Return the [X, Y] coordinate for the center point of the cell that contains the specified text.  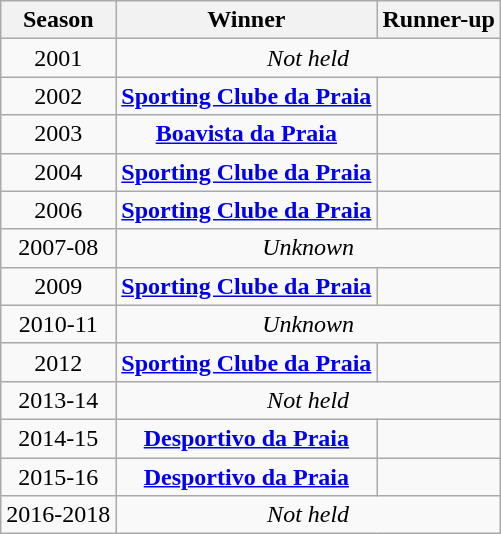
Runner-up [439, 20]
2009 [58, 286]
2004 [58, 172]
2001 [58, 58]
Winner [246, 20]
2006 [58, 210]
Season [58, 20]
2013-14 [58, 400]
2016-2018 [58, 515]
Boavista da Praia [246, 134]
2003 [58, 134]
2012 [58, 362]
2014-15 [58, 438]
2010-11 [58, 324]
2007-08 [58, 248]
2002 [58, 96]
2015-16 [58, 477]
